Pinpoint the cell where the given text exists, returning its (X, Y) midpoint coordinate. 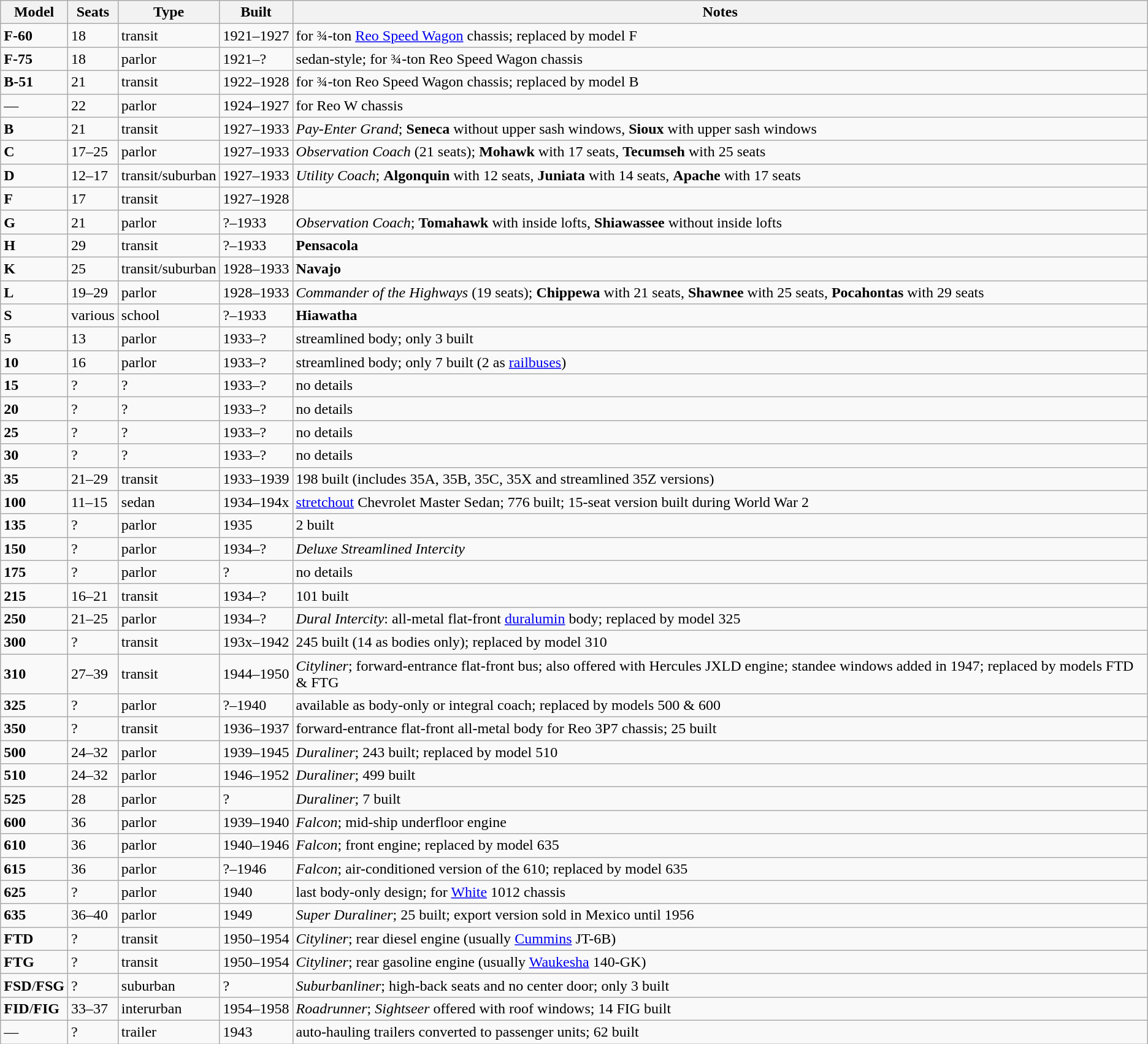
100 (34, 502)
625 (34, 892)
for Reo W chassis (720, 105)
sedan-style; for ¾-ton Reo Speed Wagon chassis (720, 59)
Duraliner; 7 built (720, 799)
sedan (169, 502)
325 (34, 706)
L (34, 292)
1944–1950 (256, 673)
1949 (256, 915)
?–1940 (256, 706)
Pay-Enter Grand; Seneca without upper sash windows, Sioux with upper sash windows (720, 129)
Falcon; air-conditioned version of the 610; replaced by model 635 (720, 869)
S (34, 316)
30 (34, 455)
school (169, 316)
Cityliner; forward-entrance flat-front bus; also offered with Hercules JXLD engine; standee windows added in 1947; replaced by models FTD & FTG (720, 673)
Super Duraliner; 25 built; export version sold in Mexico until 1956 (720, 915)
FSD/FSG (34, 985)
310 (34, 673)
198 built (includes 35A, 35B, 35C, 35X and streamlined 35Z versions) (720, 479)
1935 (256, 525)
525 (34, 799)
1940–1946 (256, 845)
FTD (34, 939)
Utility Coach; Algonquin with 12 seats, Juniata with 14 seats, Apache with 17 seats (720, 175)
20 (34, 409)
Duraliner; 499 built (720, 775)
forward-entrance flat-front all-metal body for Reo 3P7 chassis; 25 built (720, 729)
1922–1928 (256, 82)
28 (93, 799)
Observation Coach (21 seats); Mohawk with 17 seats, Tecumseh with 25 seats (720, 152)
135 (34, 525)
various (93, 316)
FID/FIG (34, 1008)
15 (34, 386)
Falcon; front engine; replaced by model 635 (720, 845)
Built (256, 12)
Hiawatha (720, 316)
1939–1945 (256, 752)
available as body-only or integral coach; replaced by models 500 & 600 (720, 706)
1946–1952 (256, 775)
H (34, 245)
27–39 (93, 673)
245 built (14 as bodies only); replaced by model 310 (720, 642)
F-75 (34, 59)
17–25 (93, 152)
last body-only design; for White 1012 chassis (720, 892)
1954–1958 (256, 1008)
Roadrunner; Sightseer offered with roof windows; 14 FIG built (720, 1008)
36–40 (93, 915)
610 (34, 845)
Pensacola (720, 245)
Cityliner; rear gasoline engine (usually Waukesha 140-GK) (720, 962)
Seats (93, 12)
11–15 (93, 502)
1924–1927 (256, 105)
G (34, 222)
Navajo (720, 269)
600 (34, 822)
FTG (34, 962)
Duraliner; 243 built; replaced by model 510 (720, 752)
for ¾-ton Reo Speed Wagon chassis; replaced by model F (720, 36)
35 (34, 479)
33–37 (93, 1008)
1943 (256, 1032)
21–25 (93, 619)
1927–1928 (256, 199)
19–29 (93, 292)
trailer (169, 1032)
215 (34, 595)
1921–1927 (256, 36)
500 (34, 752)
5 (34, 339)
Notes (720, 12)
Commander of the Highways (19 seats); Chippewa with 21 seats, Shawnee with 25 seats, Pocahontas with 29 seats (720, 292)
stretchout Chevrolet Master Sedan; 776 built; 15-seat version built during World War 2 (720, 502)
streamlined body; only 7 built (2 as railbuses) (720, 362)
250 (34, 619)
615 (34, 869)
16 (93, 362)
Falcon; mid-ship underfloor engine (720, 822)
Model (34, 12)
150 (34, 549)
Type (169, 12)
1940 (256, 892)
B-51 (34, 82)
101 built (720, 595)
Deluxe Streamlined Intercity (720, 549)
1933–1939 (256, 479)
1934–194x (256, 502)
?–1946 (256, 869)
13 (93, 339)
1921–? (256, 59)
K (34, 269)
29 (93, 245)
22 (93, 105)
auto-hauling trailers converted to passenger units; 62 built (720, 1032)
D (34, 175)
Cityliner; rear diesel engine (usually Cummins JT-6B) (720, 939)
1936–1937 (256, 729)
21–29 (93, 479)
streamlined body; only 3 built (720, 339)
635 (34, 915)
F (34, 199)
10 (34, 362)
for ¾-ton Reo Speed Wagon chassis; replaced by model B (720, 82)
B (34, 129)
Suburbanliner; high-back seats and no center door; only 3 built (720, 985)
F-60 (34, 36)
Observation Coach; Tomahawk with inside lofts, Shiawassee without inside lofts (720, 222)
350 (34, 729)
193x–1942 (256, 642)
2 built (720, 525)
12–17 (93, 175)
interurban (169, 1008)
510 (34, 775)
1939–1940 (256, 822)
175 (34, 572)
300 (34, 642)
C (34, 152)
suburban (169, 985)
17 (93, 199)
16–21 (93, 595)
Dural Intercity: all-metal flat-front duralumin body; replaced by model 325 (720, 619)
